Scan for the cell matching the given text and deliver its (x, y) coordinate at center. 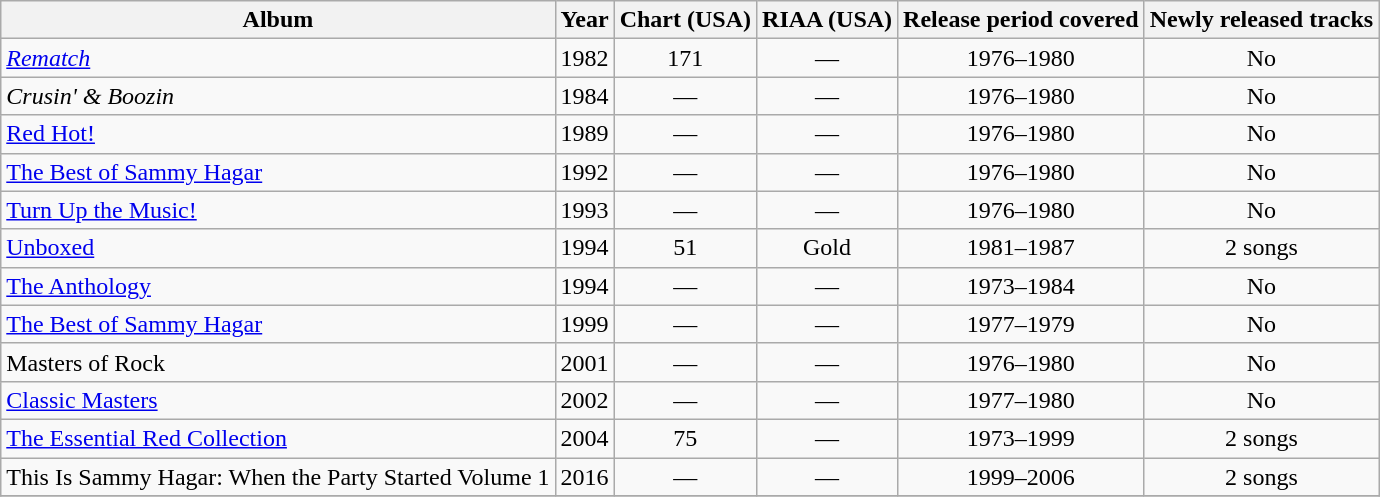
1999 (584, 324)
RIAA (USA) (828, 20)
2016 (584, 477)
Crusin' & Boozin (278, 96)
This Is Sammy Hagar: When the Party Started Volume 1 (278, 477)
1993 (584, 210)
51 (685, 248)
Turn Up the Music! (278, 210)
Unboxed (278, 248)
Masters of Rock (278, 362)
Newly released tracks (1262, 20)
1999–2006 (1022, 477)
Red Hot! (278, 134)
Album (278, 20)
1973–1999 (1022, 438)
Rematch (278, 58)
1989 (584, 134)
1984 (584, 96)
Chart (USA) (685, 20)
Classic Masters (278, 400)
75 (685, 438)
2002 (584, 400)
1981–1987 (1022, 248)
The Essential Red Collection (278, 438)
171 (685, 58)
1973–1984 (1022, 286)
Release period covered (1022, 20)
2004 (584, 438)
1982 (584, 58)
2001 (584, 362)
Gold (828, 248)
1992 (584, 172)
The Anthology (278, 286)
1977–1979 (1022, 324)
Year (584, 20)
1977–1980 (1022, 400)
